Provide the [x, y] coordinate of the cell's center where the given text is located.  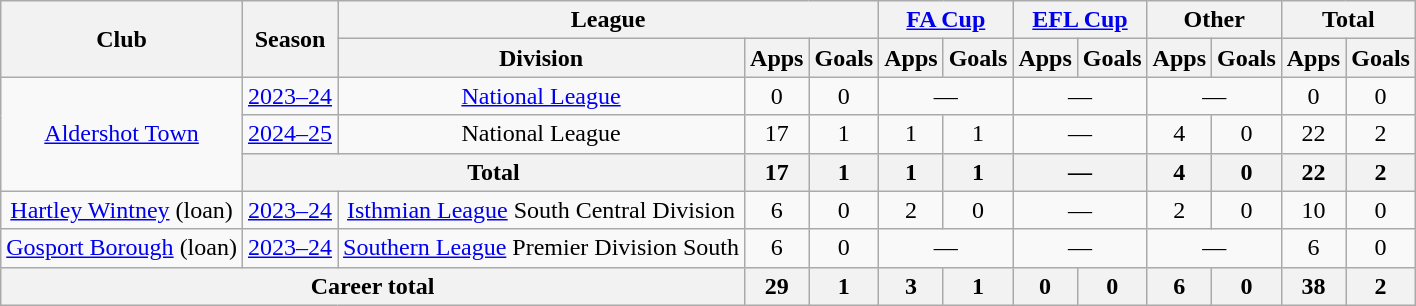
38 [1313, 286]
3 [911, 286]
Southern League Premier Division South [542, 248]
29 [777, 286]
FA Cup [946, 20]
Gosport Borough (loan) [122, 248]
Career total [373, 286]
League [608, 20]
Aldershot Town [122, 134]
2024–25 [290, 134]
10 [1313, 210]
Hartley Wintney (loan) [122, 210]
Season [290, 39]
Isthmian League South Central Division [542, 210]
Other [1214, 20]
Division [542, 58]
Club [122, 39]
EFL Cup [1080, 20]
